Locate the cell with the specified text and output its [x, y] center coordinate. 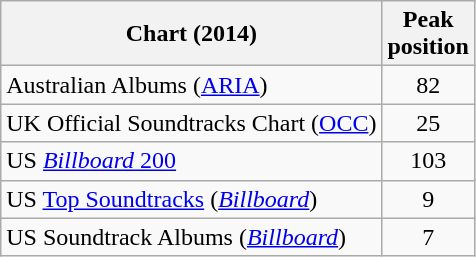
82 [428, 85]
UK Official Soundtracks Chart (OCC) [192, 123]
Peakposition [428, 34]
US Billboard 200 [192, 161]
103 [428, 161]
25 [428, 123]
7 [428, 237]
Australian Albums (ARIA) [192, 85]
US Soundtrack Albums (Billboard) [192, 237]
Chart (2014) [192, 34]
9 [428, 199]
US Top Soundtracks (Billboard) [192, 199]
